Provide the (x, y) coordinate of the cell's center where the given text is located.  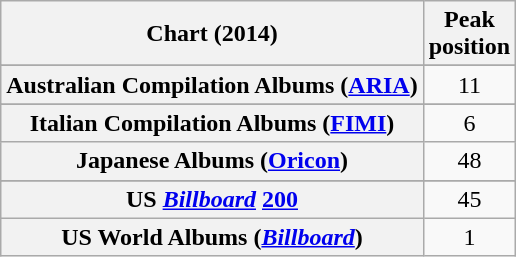
11 (469, 85)
Chart (2014) (212, 34)
Japanese Albums (Oricon) (212, 161)
US World Albums (Billboard) (212, 237)
Italian Compilation Albums (FIMI) (212, 123)
Peakposition (469, 34)
45 (469, 199)
US Billboard 200 (212, 199)
1 (469, 237)
48 (469, 161)
Australian Compilation Albums (ARIA) (212, 85)
6 (469, 123)
